Return the (X, Y) coordinate for the center point of the cell that contains the specified text.  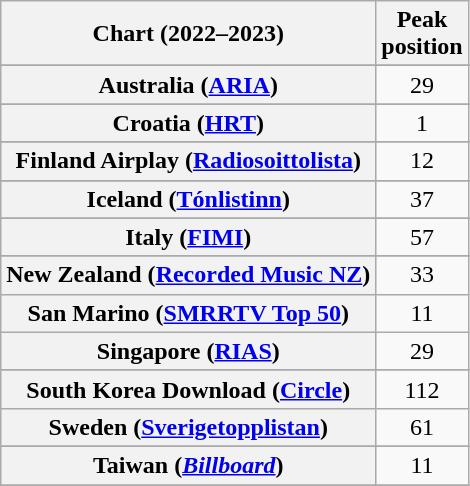
112 (422, 389)
New Zealand (Recorded Music NZ) (188, 275)
Sweden (Sverigetopplistan) (188, 427)
12 (422, 161)
Croatia (HRT) (188, 123)
Taiwan (Billboard) (188, 465)
Chart (2022–2023) (188, 34)
Australia (ARIA) (188, 85)
Finland Airplay (Radiosoittolista) (188, 161)
Italy (FIMI) (188, 237)
San Marino (SMRRTV Top 50) (188, 313)
61 (422, 427)
33 (422, 275)
Peakposition (422, 34)
37 (422, 199)
57 (422, 237)
South Korea Download (Circle) (188, 389)
Iceland (Tónlistinn) (188, 199)
1 (422, 123)
Singapore (RIAS) (188, 351)
